Determine the [x, y] coordinate at the center of the cell enclosing the given text.  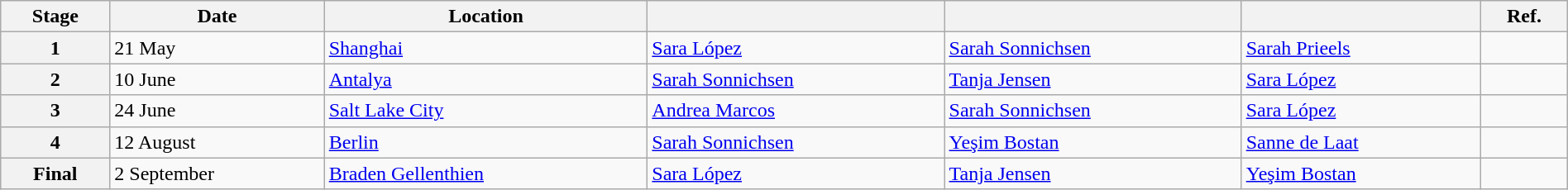
Sarah Prieels [1361, 48]
10 June [217, 79]
1 [55, 48]
Salt Lake City [486, 111]
Sanne de Laat [1361, 142]
Date [217, 17]
Ref. [1525, 17]
Shanghai [486, 48]
Stage [55, 17]
Andrea Marcos [796, 111]
Berlin [486, 142]
Braden Gellenthien [486, 173]
12 August [217, 142]
Antalya [486, 79]
Location [486, 17]
2 September [217, 173]
24 June [217, 111]
2 [55, 79]
4 [55, 142]
3 [55, 111]
21 May [217, 48]
Final [55, 173]
